Locate the cell with the specified text and output its (X, Y) center coordinate. 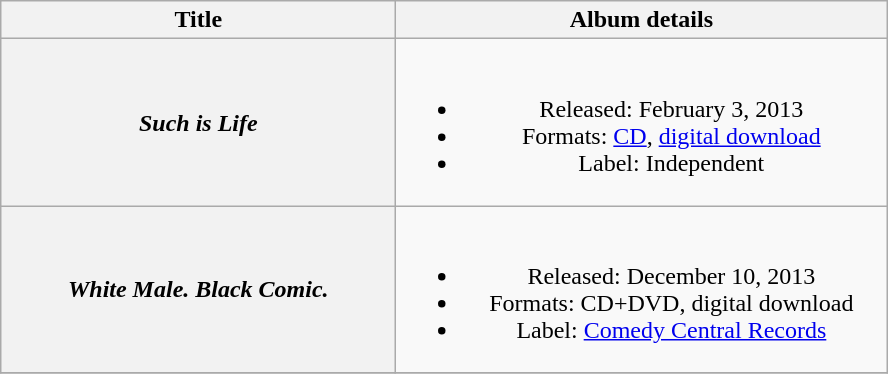
White Male. Black Comic. (198, 290)
Released: February 3, 2013Formats: CD, digital downloadLabel: Independent (642, 122)
Title (198, 20)
Released: December 10, 2013Formats: CD+DVD, digital downloadLabel: Comedy Central Records (642, 290)
Album details (642, 20)
Such is Life (198, 122)
